Find where the given text appears and provide that cell's center as [x, y] coordinate. 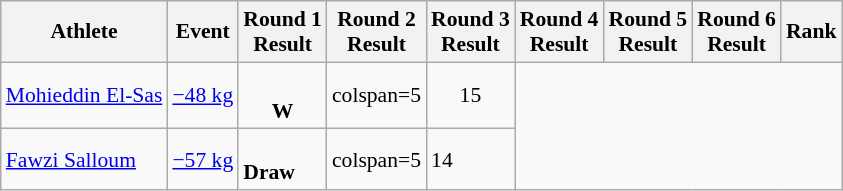
Mohieddin El-Sas [84, 96]
Round 5Result [648, 32]
−48 kg [202, 96]
W [282, 96]
Event [202, 32]
Round 2Result [376, 32]
Round 6Result [736, 32]
15 [470, 96]
Athlete [84, 32]
Fawzi Salloum [84, 160]
Rank [812, 32]
Round 3Result [470, 32]
−57 kg [202, 160]
Draw [282, 160]
Round 1Result [282, 32]
Round 4Result [560, 32]
14 [470, 160]
